Detect which cell encompasses the target text, then output its [X, Y] center coordinate. 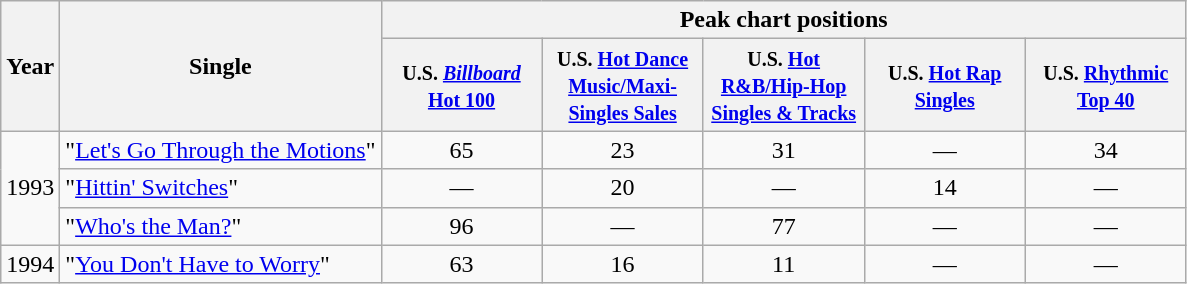
11 [784, 264]
Peak chart positions [784, 20]
14 [944, 188]
U.S. Hot Dance Music/Maxi-Singles Sales [622, 85]
U.S. Rhythmic Top 40 [1106, 85]
1993 [30, 188]
16 [622, 264]
U.S. Billboard Hot 100 [462, 85]
U.S. Hot R&B/Hip-Hop Singles & Tracks [784, 85]
65 [462, 150]
"Let's Go Through the Motions" [220, 150]
"Who's the Man?" [220, 226]
20 [622, 188]
Year [30, 66]
96 [462, 226]
34 [1106, 150]
U.S. Hot Rap Singles [944, 85]
23 [622, 150]
Single [220, 66]
"Hittin' Switches" [220, 188]
77 [784, 226]
"You Don't Have to Worry" [220, 264]
1994 [30, 264]
63 [462, 264]
31 [784, 150]
